For the text-containing cell, return its midpoint in [X, Y] coordinate format. 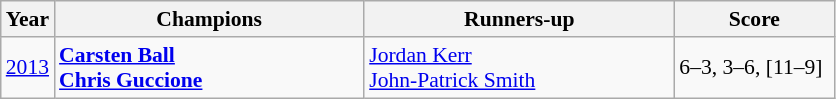
Carsten Ball Chris Guccione [209, 68]
Runners-up [519, 19]
Jordan Kerr John-Patrick Smith [519, 68]
Champions [209, 19]
6–3, 3–6, [11–9] [754, 68]
Year [28, 19]
Score [754, 19]
2013 [28, 68]
